Output the [x, y] coordinate of the center of the cell containing the given text.  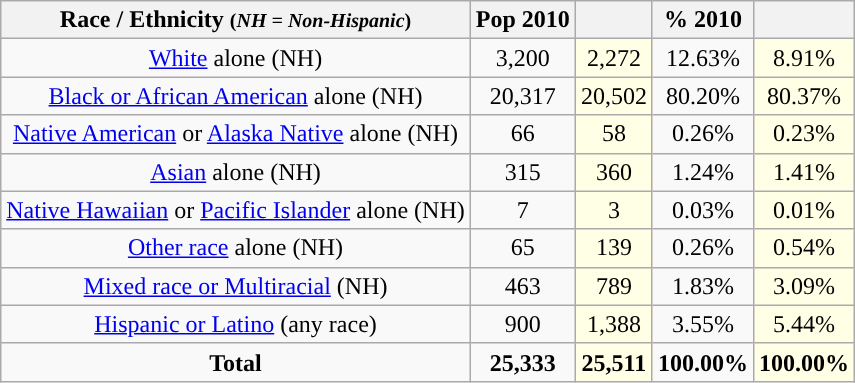
2,272 [614, 58]
80.37% [804, 96]
3,200 [522, 58]
1.83% [702, 286]
Native American or Alaska Native alone (NH) [236, 134]
0.54% [804, 248]
463 [522, 286]
% 2010 [702, 20]
0.23% [804, 134]
Total [236, 362]
80.20% [702, 96]
Mixed race or Multiracial (NH) [236, 286]
25,511 [614, 362]
900 [522, 324]
Race / Ethnicity (NH = Non-Hispanic) [236, 20]
White alone (NH) [236, 58]
Pop 2010 [522, 20]
5.44% [804, 324]
25,333 [522, 362]
3.55% [702, 324]
20,502 [614, 96]
1.24% [702, 172]
3.09% [804, 286]
139 [614, 248]
Asian alone (NH) [236, 172]
Black or African American alone (NH) [236, 96]
20,317 [522, 96]
3 [614, 210]
66 [522, 134]
12.63% [702, 58]
0.01% [804, 210]
789 [614, 286]
7 [522, 210]
8.91% [804, 58]
65 [522, 248]
0.03% [702, 210]
Native Hawaiian or Pacific Islander alone (NH) [236, 210]
Hispanic or Latino (any race) [236, 324]
1.41% [804, 172]
Other race alone (NH) [236, 248]
1,388 [614, 324]
58 [614, 134]
360 [614, 172]
315 [522, 172]
